Determine the (x, y) coordinate at the center of the cell enclosing the given text.  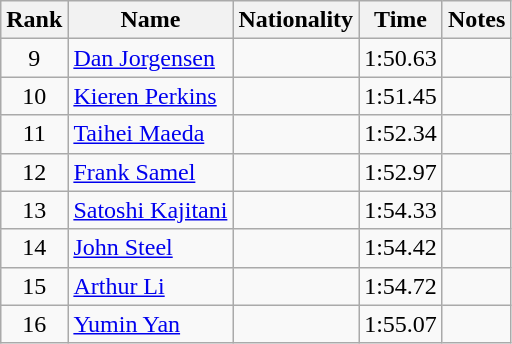
Yumin Yan (150, 324)
15 (34, 286)
12 (34, 172)
16 (34, 324)
1:52.97 (401, 172)
1:51.45 (401, 96)
Satoshi Kajitani (150, 210)
John Steel (150, 248)
9 (34, 58)
Arthur Li (150, 286)
Notes (476, 20)
1:50.63 (401, 58)
Nationality (296, 20)
Time (401, 20)
1:54.42 (401, 248)
Name (150, 20)
Rank (34, 20)
13 (34, 210)
Taihei Maeda (150, 134)
1:54.72 (401, 286)
1:55.07 (401, 324)
1:52.34 (401, 134)
1:54.33 (401, 210)
Frank Samel (150, 172)
14 (34, 248)
Dan Jorgensen (150, 58)
Kieren Perkins (150, 96)
10 (34, 96)
11 (34, 134)
